Pinpoint the cell where the given text exists, returning its (X, Y) midpoint coordinate. 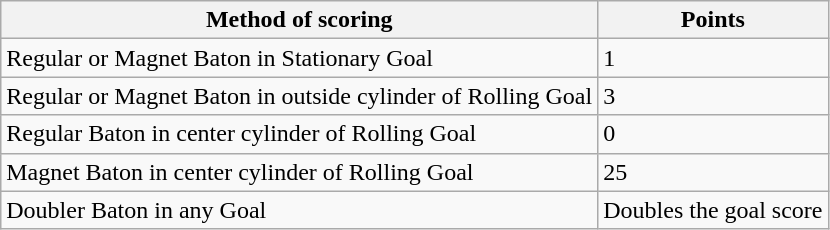
3 (713, 96)
Regular or Magnet Baton in Stationary Goal (300, 58)
Points (713, 20)
Doubles the goal score (713, 210)
Regular Baton in center cylinder of Rolling Goal (300, 134)
25 (713, 172)
Regular or Magnet Baton in outside cylinder of Rolling Goal (300, 96)
Magnet Baton in center cylinder of Rolling Goal (300, 172)
0 (713, 134)
Doubler Baton in any Goal (300, 210)
1 (713, 58)
Method of scoring (300, 20)
